Return (x, y) of the center of cell containing provided text 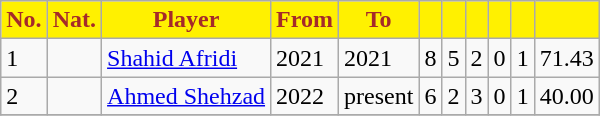
5 (454, 58)
40.00 (566, 96)
71.43 (566, 58)
3 (476, 96)
To (379, 20)
From (305, 20)
Nat. (74, 20)
6 (430, 96)
Shahid Afridi (186, 58)
2022 (305, 96)
Ahmed Shehzad (186, 96)
No. (24, 20)
Player (186, 20)
8 (430, 58)
present (379, 96)
